Capture the cell that displays the provided text and extract its (x, y) central coordinate. 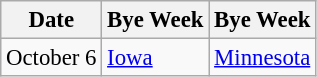
Date (52, 20)
Minnesota (262, 58)
Iowa (156, 58)
October 6 (52, 58)
